Pinpoint the cell where the given text exists, returning its [x, y] midpoint coordinate. 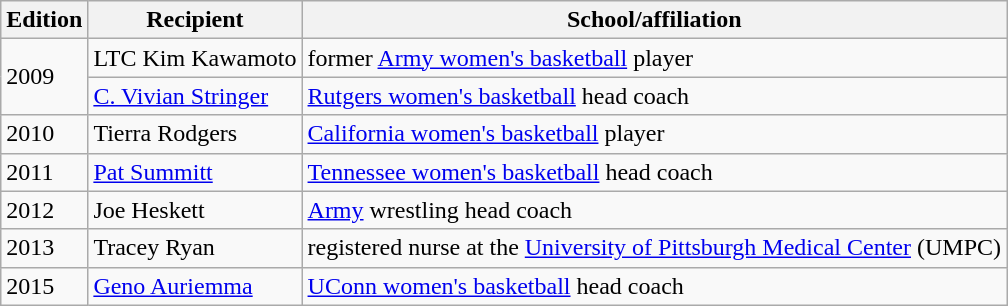
Tierra Rodgers [195, 134]
UConn women's basketball head coach [654, 286]
Tennessee women's basketball head coach [654, 172]
2009 [44, 77]
Pat Summitt [195, 172]
2013 [44, 248]
Geno Auriemma [195, 286]
Rutgers women's basketball head coach [654, 96]
Army wrestling head coach [654, 210]
Edition [44, 20]
registered nurse at the University of Pittsburgh Medical Center (UMPC) [654, 248]
Joe Heskett [195, 210]
School/affiliation [654, 20]
California women's basketball player [654, 134]
2010 [44, 134]
2015 [44, 286]
2011 [44, 172]
former Army women's basketball player [654, 58]
Recipient [195, 20]
LTC Kim Kawamoto [195, 58]
C. Vivian Stringer [195, 96]
Tracey Ryan [195, 248]
2012 [44, 210]
